Determine the (x, y) coordinate at the center of the cell enclosing the given text.  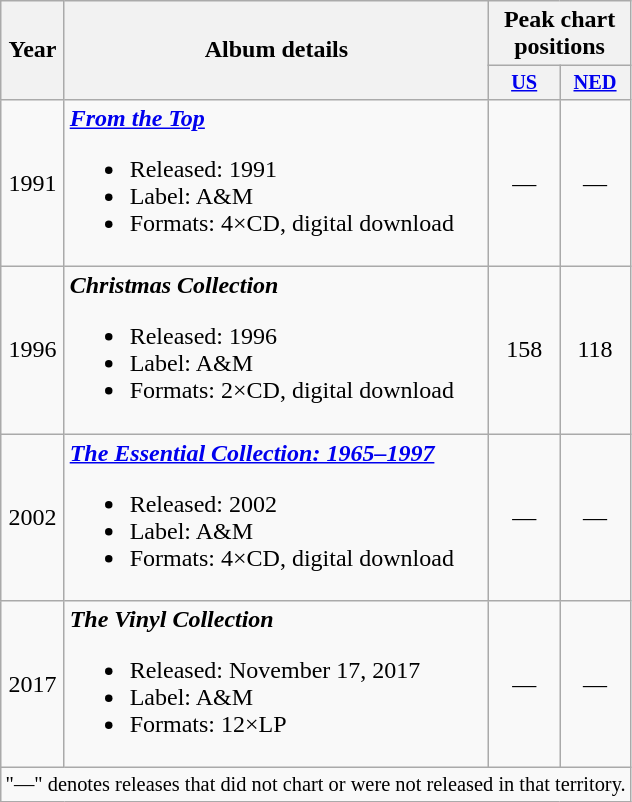
"—" denotes releases that did not chart or were not released in that territory. (316, 785)
Christmas CollectionReleased: 1996Label: A&MFormats: 2×CD, digital download (276, 350)
Peak chart positions (560, 34)
From the TopReleased: 1991Label: A&MFormats: 4×CD, digital download (276, 182)
1991 (32, 182)
The Vinyl CollectionReleased: November 17, 2017Label: A&MFormats: 12×LP (276, 684)
2017 (32, 684)
NED (596, 83)
Album details (276, 50)
The Essential Collection: 1965–1997Released: 2002Label: A&MFormats: 4×CD, digital download (276, 518)
1996 (32, 350)
US (524, 83)
2002 (32, 518)
158 (524, 350)
Year (32, 50)
118 (596, 350)
